Scan for the cell matching the given text and deliver its [x, y] coordinate at center. 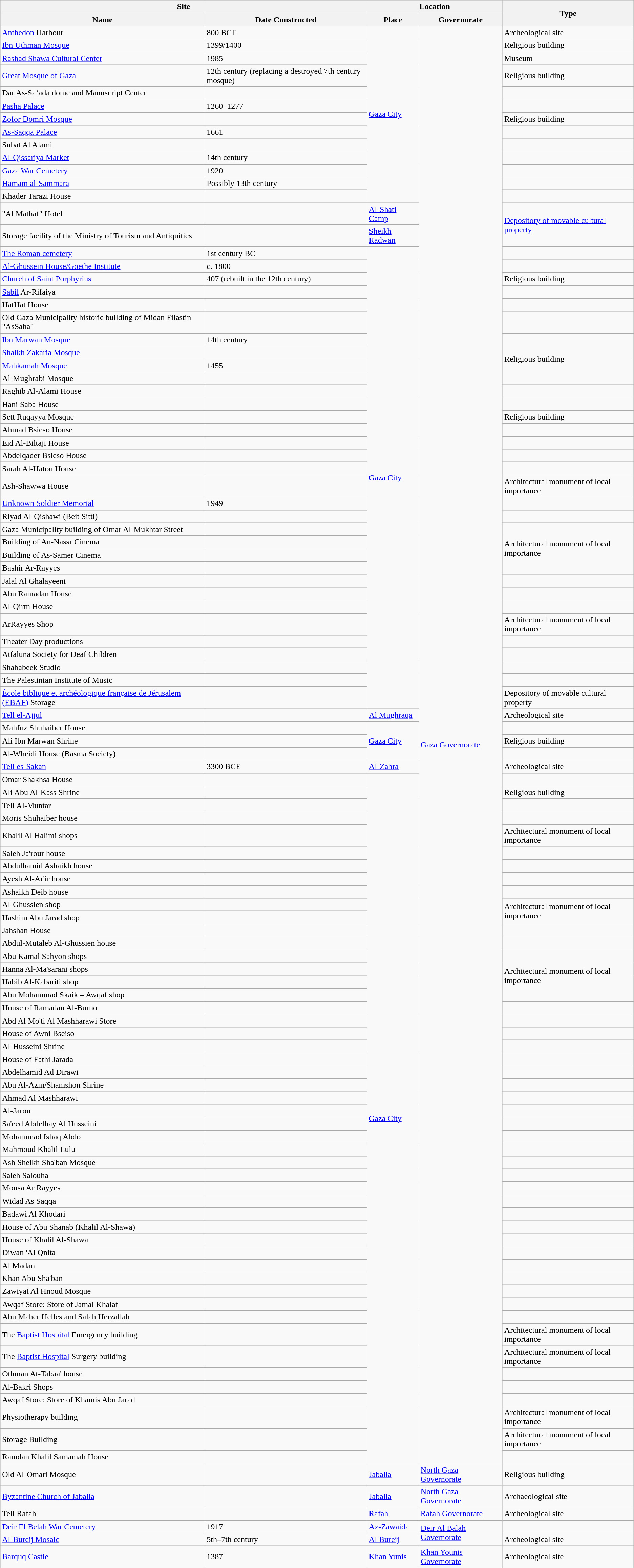
1387 [286, 1557]
Al-Qirm House [103, 606]
1949 [286, 503]
Site [184, 7]
Al Madan [103, 1265]
Rafah Governorate [461, 1513]
Al Mughraqa [393, 715]
Possibly 13th century [286, 184]
Al-Bureij Mosaic [103, 1540]
Building of An-Nassr Cinema [103, 542]
Jalal Al Ghalayeeni [103, 581]
Awqaf Store: Store of Khamis Abu Jarad [103, 1400]
Building of As-Samer Cinema [103, 555]
1st century BC [286, 253]
Saleh Ja'rour house [103, 853]
Al-Shati Camp [393, 214]
Abu Mohammad Skaik – Awqaf shop [103, 995]
Raghib Al-Alami House [103, 391]
"Al Mathaf" Hotel [103, 214]
Mahfuz Shuhaiber House [103, 728]
Abd Al Mo'ti Al Mashharawi Store [103, 1021]
House of Abu Shanab (Khalil Al-Shawa) [103, 1227]
The Baptist Hospital Emergency building [103, 1335]
Ashaikh Deib house [103, 892]
Omar Shakhsa House [103, 779]
Barquq Castle [103, 1557]
1985 [286, 58]
Sett Ruqayya Mosque [103, 417]
Diwan 'Al Qnita [103, 1252]
Byzantine Church of Jabalia [103, 1496]
Al-Mughrabi Mosque [103, 378]
c. 1800 [286, 266]
Khader Tarazi House [103, 196]
Hani Saba House [103, 404]
Khan Younis Governorate [461, 1557]
1661 [286, 132]
Dar As-Sa’ada dome and Manuscript Center [103, 93]
Abu Maher Helles and Salah Herzallah [103, 1317]
Abdelqader Bsieso House [103, 456]
Badawi Al Khodari [103, 1214]
1260–1277 [286, 106]
12th century (replacing a destroyed 7th century mosque) [286, 76]
Unknown Soldier Memorial [103, 503]
1920 [286, 170]
Al-Husseini Shrine [103, 1046]
Subat Al Alami [103, 145]
Pasha Palace [103, 106]
Shaikh Zakaria Mosque [103, 352]
Physiotherapy building [103, 1417]
Tell Rafah [103, 1513]
5th–7th century [286, 1540]
Ali Abu Al-Kass Shrine [103, 792]
Storage Building [103, 1439]
Gaza War Cemetery [103, 170]
Gaza Municipality building of Omar Al-Mukhtar Street [103, 529]
Hashim Abu Jarad shop [103, 918]
Ibn Marwan Mosque [103, 340]
Great Mosque of Gaza [103, 76]
House of Fathi Jarada [103, 1059]
The Roman cemetery [103, 253]
Rafah [393, 1513]
Atfaluna Society for Deaf Children [103, 654]
Othman At-Tabaa' house [103, 1374]
Saleh Salouha [103, 1175]
Habib Al-Kabariti shop [103, 982]
House of Ramadan Al-Burno [103, 1008]
Museum [568, 58]
Archaeological site [568, 1496]
Ahmad Bsieso House [103, 430]
407 (rebuilt in the 12th century) [286, 279]
Moris Shuhaiber house [103, 818]
Mousa Ar Rayyes [103, 1188]
Al-Bakri Shops [103, 1387]
Al Bureij [393, 1540]
HatHat House [103, 305]
Location [435, 7]
Al-Ghussein House/Goethe Institute [103, 266]
Sa'eed Abdelhay Al Husseini [103, 1124]
Abu Kamal Sahyon shops [103, 956]
Name [103, 20]
Jahshan House [103, 930]
Bashir Ar-Rayyes [103, 568]
Ali Ibn Marwan Shrine [103, 741]
Abu Al-Azm/Shamshon Shrine [103, 1085]
As-Saqqa Palace [103, 132]
Theater Day productions [103, 642]
Sheikh Radwan [393, 236]
Tell es-Sakan [103, 767]
Mahmoud Khalil Lulu [103, 1150]
Hamam al-Sammara [103, 184]
Anthedon Harbour [103, 33]
Ibn Uthman Mosque [103, 45]
Deir El Belah War Cemetery [103, 1527]
Al-Jarou [103, 1111]
Ahmad Al Mashharawi [103, 1098]
Deir Al Balah Governorate [461, 1533]
Tell Al-Muntar [103, 805]
Khan Abu Sha'ban [103, 1279]
Al-Ghussien shop [103, 905]
Zawiyat Al Hnoud Mosque [103, 1291]
Al-Zahra [393, 767]
Mohammad Ishaq Abdo [103, 1137]
Type [568, 13]
Old Al-Omari Mosque [103, 1474]
800 BCE [286, 33]
Church of Saint Porphyrius [103, 279]
Abdul-Mutaleb Al-Ghussien house [103, 943]
Riyad Al-Qishawi (Beit Sitti) [103, 516]
Ash Sheikh Sha'ban Mosque [103, 1162]
ArRayyes Shop [103, 624]
The Palestinian Institute of Music [103, 680]
Governorate [461, 20]
Place [393, 20]
Ramdan Khalil Samamah House [103, 1457]
The Baptist Hospital Surgery building [103, 1356]
Al-Wheidi House (Basma Society) [103, 754]
Rashad Shawa Cultural Center [103, 58]
Az-Zawaida [393, 1527]
Mahkamah Mosque [103, 365]
Old Gaza Municipality historic building of Midan Filastin "AsSaha" [103, 322]
Sarah Al-Hatou House [103, 469]
1455 [286, 365]
Al-Qissariya Market [103, 157]
House of Khalil Al-Shawa [103, 1240]
Hanna Al-Ma'sarani shops [103, 969]
Sabil Ar-Rifaiya [103, 292]
Abdulhamid Ashaikh house [103, 866]
Khan Yunis [393, 1557]
Ash-Shawwa House [103, 486]
1917 [286, 1527]
3300 BCE [286, 767]
1399/1400 [286, 45]
Shababeek Studio [103, 667]
Ayesh Al-Ar'ir house [103, 879]
House of Awni Bseiso [103, 1033]
Eid Al-Biltaji House [103, 443]
Date Constructed [286, 20]
Abdelhamid Ad Dirawi [103, 1072]
Khalil Al Halimi shops [103, 836]
Gaza Governorate [461, 745]
Abu Ramadan House [103, 594]
École biblique et archéologique française de Jérusalem (EBAF) Storage [103, 697]
Tell el-Ajjul [103, 715]
Storage facility of the Ministry of Tourism and Antiquities [103, 236]
Awqaf Store: Store of Jamal Khalaf [103, 1304]
Zofor Domri Mosque [103, 119]
Widad As Saqqa [103, 1201]
